From the cell containing the given text, extract its center point as [X, Y] coordinate. 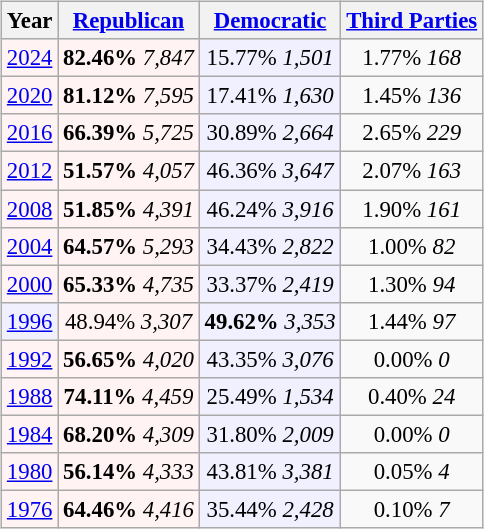
33.37% 2,419 [270, 284]
66.39% 5,725 [129, 133]
64.57% 5,293 [129, 246]
2.07% 163 [412, 171]
Year [30, 21]
0.40% 24 [412, 396]
1984 [30, 434]
2016 [30, 133]
1.45% 136 [412, 96]
17.41% 1,630 [270, 96]
1.90% 161 [412, 209]
Third Parties [412, 21]
82.46% 7,847 [129, 58]
2000 [30, 284]
81.12% 7,595 [129, 96]
46.36% 3,647 [270, 171]
48.94% 3,307 [129, 321]
46.24% 3,916 [270, 209]
0.10% 7 [412, 509]
35.44% 2,428 [270, 509]
68.20% 4,309 [129, 434]
2020 [30, 96]
Republican [129, 21]
31.80% 2,009 [270, 434]
25.49% 1,534 [270, 396]
2024 [30, 58]
43.35% 3,076 [270, 359]
1996 [30, 321]
49.62% 3,353 [270, 321]
2.65% 229 [412, 133]
74.11% 4,459 [129, 396]
56.65% 4,020 [129, 359]
51.57% 4,057 [129, 171]
15.77% 1,501 [270, 58]
Democratic [270, 21]
1988 [30, 396]
1.77% 168 [412, 58]
34.43% 2,822 [270, 246]
64.46% 4,416 [129, 509]
1992 [30, 359]
43.81% 3,381 [270, 472]
1.00% 82 [412, 246]
1.44% 97 [412, 321]
0.05% 4 [412, 472]
56.14% 4,333 [129, 472]
65.33% 4,735 [129, 284]
1980 [30, 472]
1.30% 94 [412, 284]
30.89% 2,664 [270, 133]
2008 [30, 209]
1976 [30, 509]
51.85% 4,391 [129, 209]
2004 [30, 246]
2012 [30, 171]
